From the cell containing the given text, extract its center point as [X, Y] coordinate. 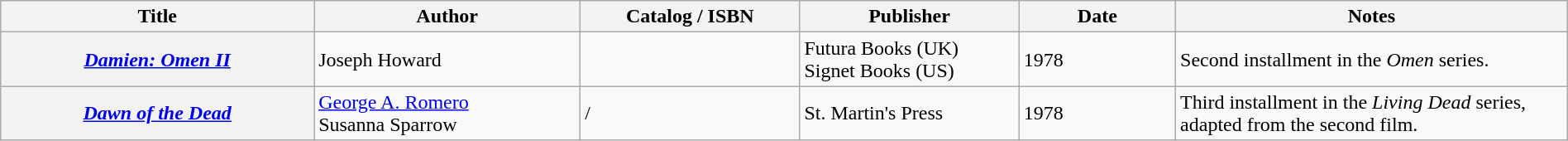
George A. Romero Susanna Sparrow [447, 113]
Joseph Howard [447, 60]
Third installment in the Living Dead series, adapted from the second film. [1372, 113]
Futura Books (UK) Signet Books (US) [910, 60]
Title [157, 17]
Damien: Omen II [157, 60]
Notes [1372, 17]
Publisher [910, 17]
Author [447, 17]
Catalog / ISBN [690, 17]
Dawn of the Dead [157, 113]
/ [690, 113]
St. Martin's Press [910, 113]
Second installment in the Omen series. [1372, 60]
Date [1097, 17]
